Find where the given text appears and provide that cell's center as (x, y) coordinate. 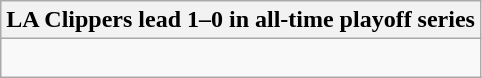
LA Clippers lead 1–0 in all-time playoff series (241, 20)
